Detect which cell encompasses the target text, then output its [X, Y] center coordinate. 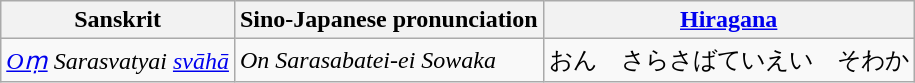
Sanskrit [118, 20]
Sino-Japanese pronunciation [388, 20]
Oṃ Sarasvatyai svāhā [118, 60]
Hiragana [728, 20]
おん さらさばていえい そわか [728, 60]
On Sarasabatei-ei Sowaka [388, 60]
